Provide the (x, y) coordinate of the cell's center where the given text is located.  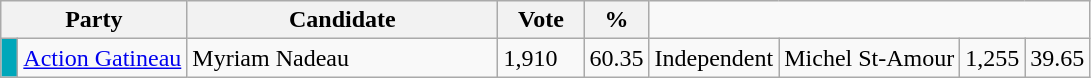
Independent (714, 58)
Michel St-Amour (870, 58)
Vote (541, 20)
Party (94, 20)
39.65 (1058, 58)
1,255 (992, 58)
Candidate (342, 20)
% (616, 20)
1,910 (541, 58)
Myriam Nadeau (342, 58)
60.35 (616, 58)
Action Gatineau (102, 58)
